Pinpoint the cell where the given text exists, returning its (X, Y) midpoint coordinate. 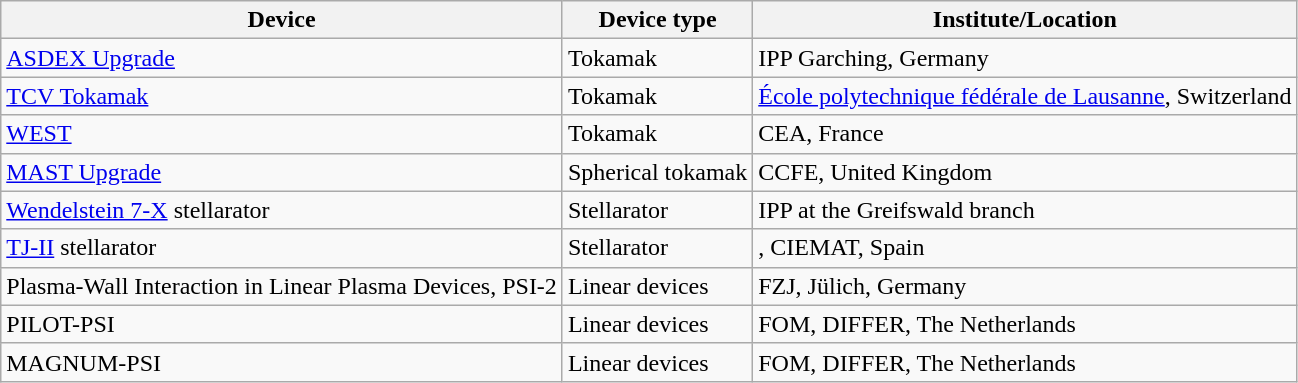
PILOT-PSI (282, 324)
TCV Tokamak (282, 96)
MAGNUM-PSI (282, 362)
Plasma-Wall Interaction in Linear Plasma Devices, PSI-2 (282, 286)
MAST Upgrade (282, 172)
Device type (657, 20)
, CIEMAT, Spain (1025, 248)
FZJ, Jülich, Germany (1025, 286)
IPP at the Greifswald branch (1025, 210)
CCFE, United Kingdom (1025, 172)
IPP Garching, Germany (1025, 58)
Institute/Location (1025, 20)
ASDEX Upgrade (282, 58)
Wendelstein 7-X stellarator (282, 210)
WEST (282, 134)
Spherical tokamak (657, 172)
CEA, France (1025, 134)
École polytechnique fédérale de Lausanne, Switzerland (1025, 96)
TJ-II stellarator (282, 248)
Device (282, 20)
